Scan for the cell matching the given text and deliver its (x, y) coordinate at center. 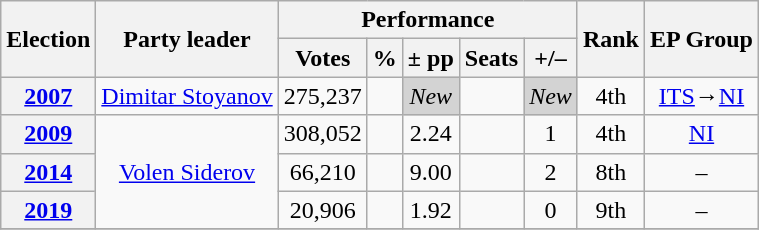
Party leader (187, 39)
20,906 (322, 210)
275,237 (322, 96)
2.24 (430, 134)
Volen Siderov (187, 172)
66,210 (322, 172)
308,052 (322, 134)
1.92 (430, 210)
± pp (430, 58)
1 (551, 134)
Seats (491, 58)
Performance (428, 20)
+/– (551, 58)
8th (610, 172)
2019 (48, 210)
Rank (610, 39)
Election (48, 39)
2007 (48, 96)
EP Group (702, 39)
0 (551, 210)
9th (610, 210)
Votes (322, 58)
NI (702, 134)
% (384, 58)
2009 (48, 134)
Dimitar Stoyanov (187, 96)
9.00 (430, 172)
ITS→NI (702, 96)
2014 (48, 172)
2 (551, 172)
